Find where the given text appears and provide that cell's center as [X, Y] coordinate. 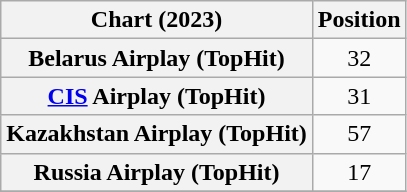
17 [359, 172]
Russia Airplay (TopHit) [157, 172]
CIS Airplay (TopHit) [157, 96]
32 [359, 58]
Position [359, 20]
31 [359, 96]
Kazakhstan Airplay (TopHit) [157, 134]
Belarus Airplay (TopHit) [157, 58]
Chart (2023) [157, 20]
57 [359, 134]
